Locate the cell with the specified text and output its [x, y] center coordinate. 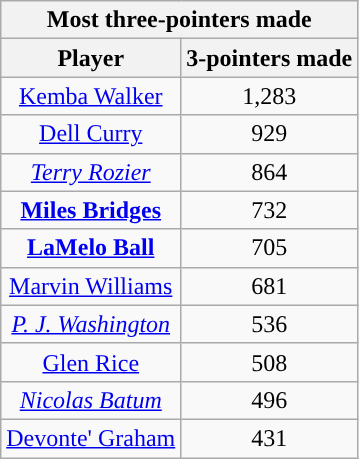
864 [270, 172]
Kemba Walker [91, 96]
Nicolas Batum [91, 400]
1,283 [270, 96]
Terry Rozier [91, 172]
496 [270, 400]
431 [270, 438]
508 [270, 362]
Most three-pointers made [180, 20]
536 [270, 324]
Dell Curry [91, 134]
681 [270, 286]
Miles Bridges [91, 210]
Player [91, 58]
929 [270, 134]
Devonte' Graham [91, 438]
732 [270, 210]
705 [270, 248]
3-pointers made [270, 58]
Marvin Williams [91, 286]
Glen Rice [91, 362]
LaMelo Ball [91, 248]
P. J. Washington [91, 324]
